Determine the [x, y] coordinate at the center of the cell enclosing the given text.  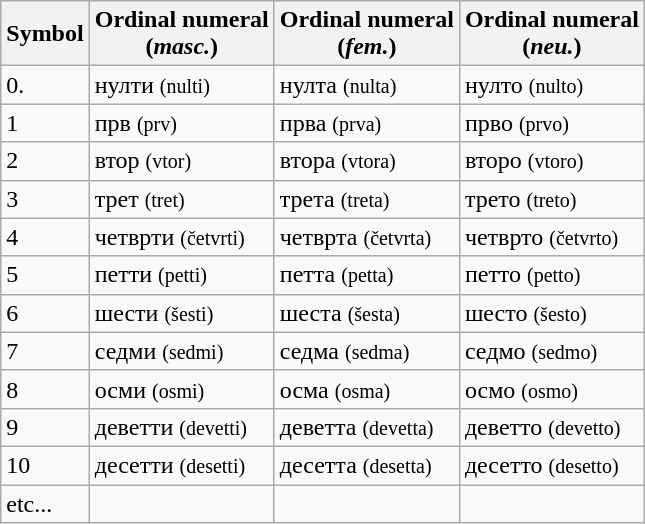
десетто (desetto) [552, 465]
осма (osma) [366, 389]
нулти (nulti) [182, 85]
Symbol [45, 34]
трет (tret) [182, 199]
Ordinal numeral (fem.) [366, 34]
3 [45, 199]
петта (petta) [366, 275]
десетта (desetta) [366, 465]
4 [45, 237]
четврта (četvrta) [366, 237]
седми (sedmi) [182, 351]
Ordinal numeral (masc.) [182, 34]
трета (treta) [366, 199]
2 [45, 161]
деветто (devetto) [552, 427]
0. [45, 85]
деветти (devetti) [182, 427]
8 [45, 389]
шести (šesti) [182, 313]
десетти (desetti) [182, 465]
седмо (sedmo) [552, 351]
втора (vtora) [366, 161]
шеста (šesta) [366, 313]
прва (prva) [366, 123]
etc... [45, 503]
прво (prvo) [552, 123]
7 [45, 351]
петто (petto) [552, 275]
шесто (šesto) [552, 313]
5 [45, 275]
осмо (osmo) [552, 389]
петти (petti) [182, 275]
нулта (nulta) [366, 85]
9 [45, 427]
Ordinal numeral (neu.) [552, 34]
втор (vtor) [182, 161]
1 [45, 123]
четврти (četvrti) [182, 237]
прв (prv) [182, 123]
осми (osmi) [182, 389]
четврто (četvrto) [552, 237]
нулто (nulto) [552, 85]
трето (treto) [552, 199]
10 [45, 465]
второ (vtoro) [552, 161]
деветта (devetta) [366, 427]
седма (sedma) [366, 351]
6 [45, 313]
